Locate the cell with the specified text and output its [x, y] center coordinate. 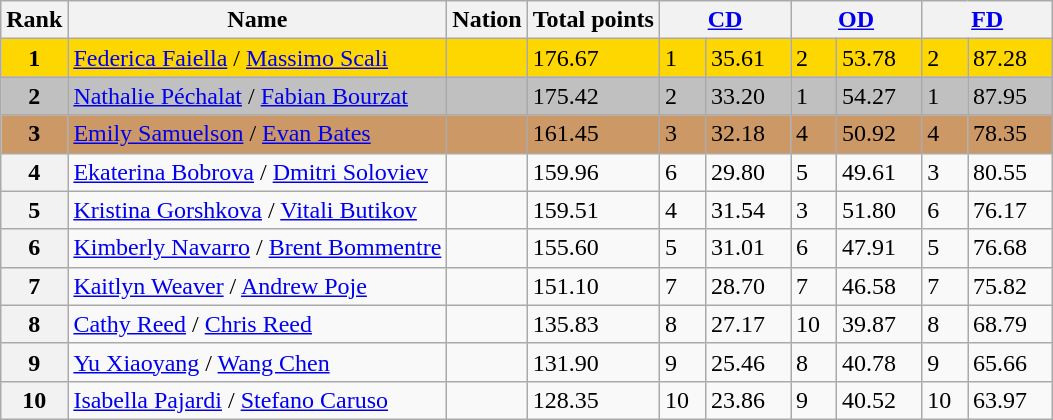
Kristina Gorshkova / Vitali Butikov [258, 210]
40.52 [878, 400]
76.17 [1010, 210]
OD [856, 20]
31.01 [748, 248]
25.46 [748, 362]
Cathy Reed / Chris Reed [258, 324]
40.78 [878, 362]
CD [724, 20]
Nathalie Péchalat / Fabian Bourzat [258, 96]
32.18 [748, 134]
Kaitlyn Weaver / Andrew Poje [258, 286]
76.68 [1010, 248]
Ekaterina Bobrova / Dmitri Soloviev [258, 172]
33.20 [748, 96]
87.28 [1010, 58]
Nation [487, 20]
161.45 [593, 134]
80.55 [1010, 172]
27.17 [748, 324]
35.61 [748, 58]
75.82 [1010, 286]
159.51 [593, 210]
159.96 [593, 172]
53.78 [878, 58]
FD [988, 20]
51.80 [878, 210]
Federica Faiella / Massimo Scali [258, 58]
46.58 [878, 286]
47.91 [878, 248]
Kimberly Navarro / Brent Bommentre [258, 248]
Name [258, 20]
78.35 [1010, 134]
Isabella Pajardi / Stefano Caruso [258, 400]
128.35 [593, 400]
29.80 [748, 172]
Rank [34, 20]
68.79 [1010, 324]
63.97 [1010, 400]
Total points [593, 20]
50.92 [878, 134]
135.83 [593, 324]
23.86 [748, 400]
Yu Xiaoyang / Wang Chen [258, 362]
65.66 [1010, 362]
131.90 [593, 362]
49.61 [878, 172]
Emily Samuelson / Evan Bates [258, 134]
151.10 [593, 286]
87.95 [1010, 96]
175.42 [593, 96]
39.87 [878, 324]
28.70 [748, 286]
176.67 [593, 58]
31.54 [748, 210]
54.27 [878, 96]
155.60 [593, 248]
